Detect which cell encompasses the target text, then output its (X, Y) center coordinate. 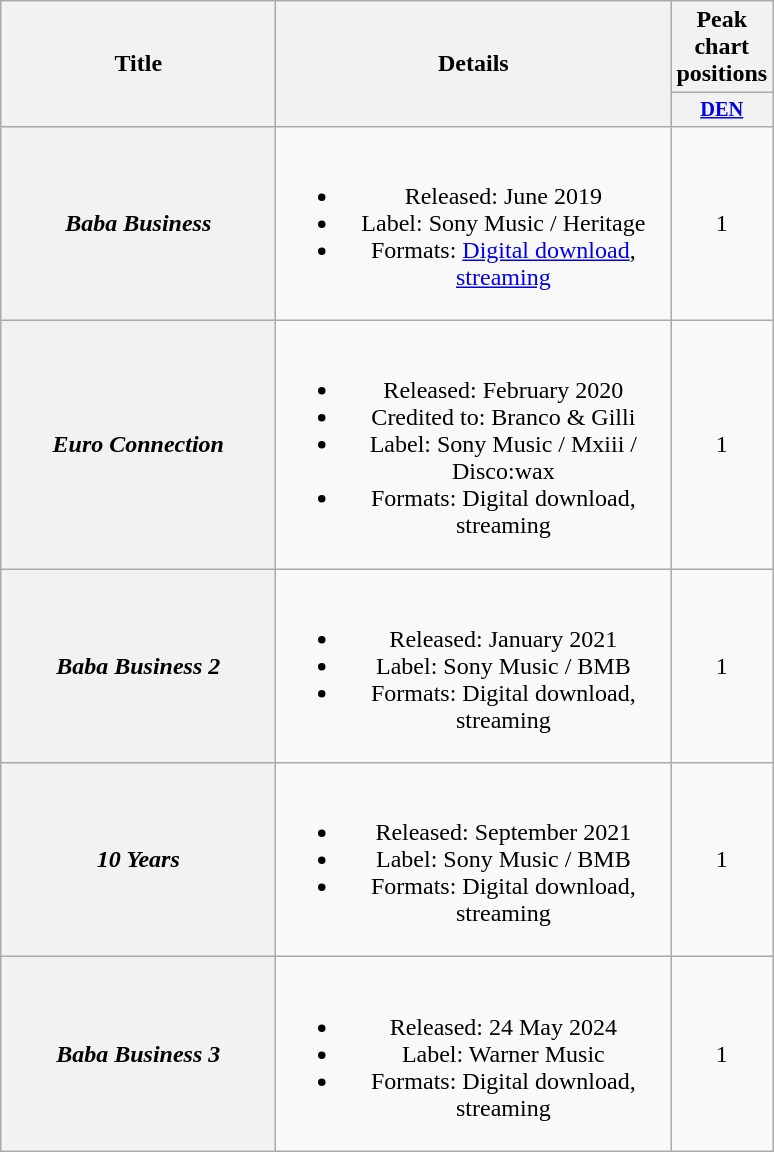
Details (474, 64)
DEN (722, 110)
Baba Business 2 (138, 666)
Released: September 2021Label: Sony Music / BMBFormats: Digital download, streaming (474, 860)
Baba Business 3 (138, 1054)
Baba Business (138, 223)
Peak chart positions (722, 47)
Released: 24 May 2024Label: Warner MusicFormats: Digital download, streaming (474, 1054)
Euro Connection (138, 445)
Title (138, 64)
Released: February 2020Credited to: Branco & GilliLabel: Sony Music / Mxiii / Disco:waxFormats: Digital download, streaming (474, 445)
Released: January 2021Label: Sony Music / BMBFormats: Digital download, streaming (474, 666)
Released: June 2019Label: Sony Music / HeritageFormats: Digital download, streaming (474, 223)
10 Years (138, 860)
